Determine the (x, y) coordinate at the center of the cell enclosing the given text.  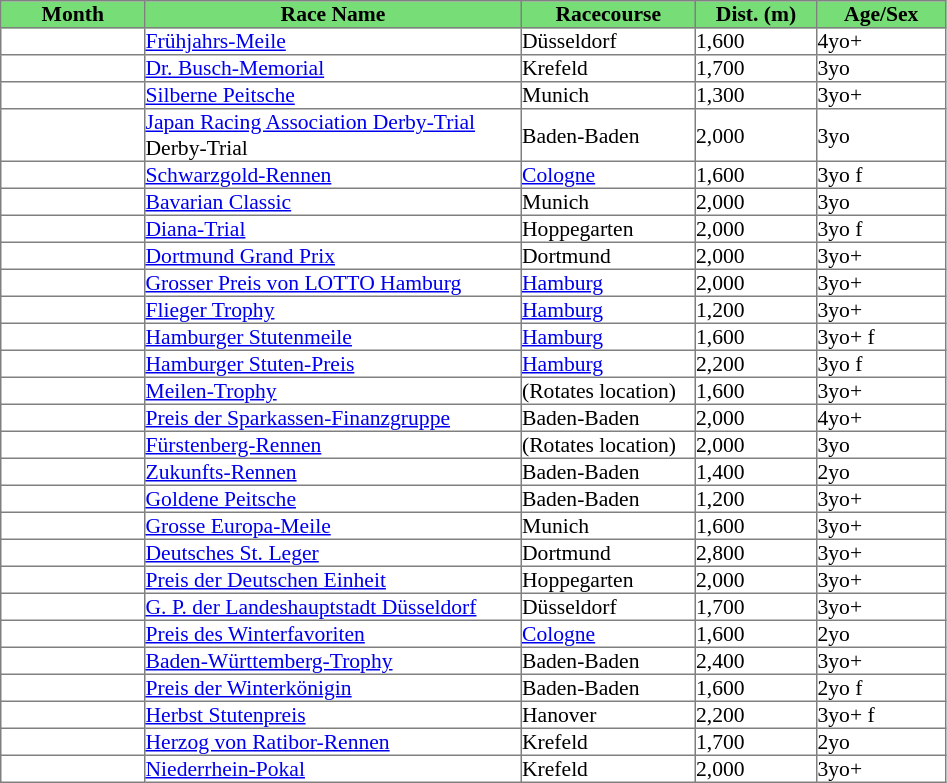
1,300 (756, 96)
Herzog von Ratibor-Rennen (333, 742)
2yo f (882, 688)
Meilen-Trophy (333, 390)
Hamburger Stuten-Preis (333, 364)
Japan Racing Association Derby-TrialDerby-Trial (333, 135)
Preis der Deutschen Einheit (333, 580)
Goldene Peitsche (333, 498)
Race Name (333, 14)
Herbst Stutenpreis (333, 714)
G. P. der Landeshauptstadt Düsseldorf (333, 606)
Diana-Trial (333, 228)
Deutsches St. Leger (333, 552)
Dist. (m) (756, 14)
Preis des Winterfavoriten (333, 634)
2,400 (756, 660)
Baden-Württemberg-Trophy (333, 660)
Grosse Europa-Meile (333, 526)
Preis der Winterkönigin (333, 688)
Dr. Busch-Memorial (333, 68)
2,800 (756, 552)
1,400 (756, 472)
Month (73, 14)
Hanover (608, 714)
Flieger Trophy (333, 310)
Silberne Peitsche (333, 96)
Frühjahrs-Meile (333, 42)
Grosser Preis von LOTTO Hamburg (333, 282)
Dortmund Grand Prix (333, 256)
Hamburger Stutenmeile (333, 336)
Preis der Sparkassen-Finanzgruppe (333, 418)
Schwarzgold-Rennen (333, 174)
Age/Sex (882, 14)
Niederrhein-Pokal (333, 768)
Racecourse (608, 14)
Zukunfts-Rennen (333, 472)
Fürstenberg-Rennen (333, 444)
Bavarian Classic (333, 202)
